For the text-containing cell, return its midpoint in [X, Y] coordinate format. 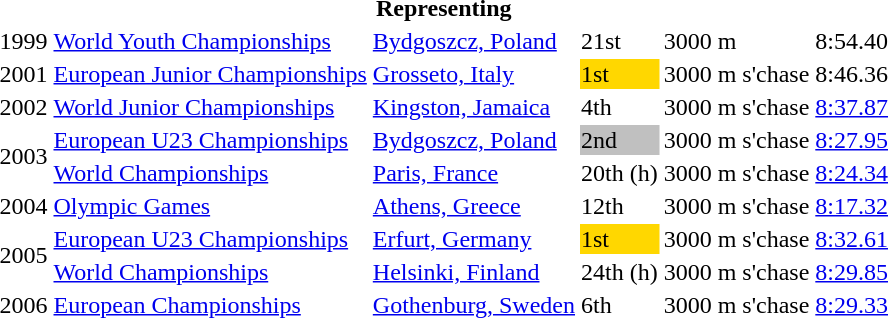
24th (h) [620, 272]
Grosseto, Italy [474, 74]
Helsinki, Finland [474, 272]
World Youth Championships [210, 41]
3000 m [736, 41]
European Junior Championships [210, 74]
Athens, Greece [474, 206]
20th (h) [620, 173]
21st [620, 41]
12th [620, 206]
2nd [620, 140]
4th [620, 107]
Erfurt, Germany [474, 239]
World Junior Championships [210, 107]
Paris, France [474, 173]
Kingston, Jamaica [474, 107]
Olympic Games [210, 206]
